Return the (X, Y) coordinate for the center point of the cell that contains the specified text.  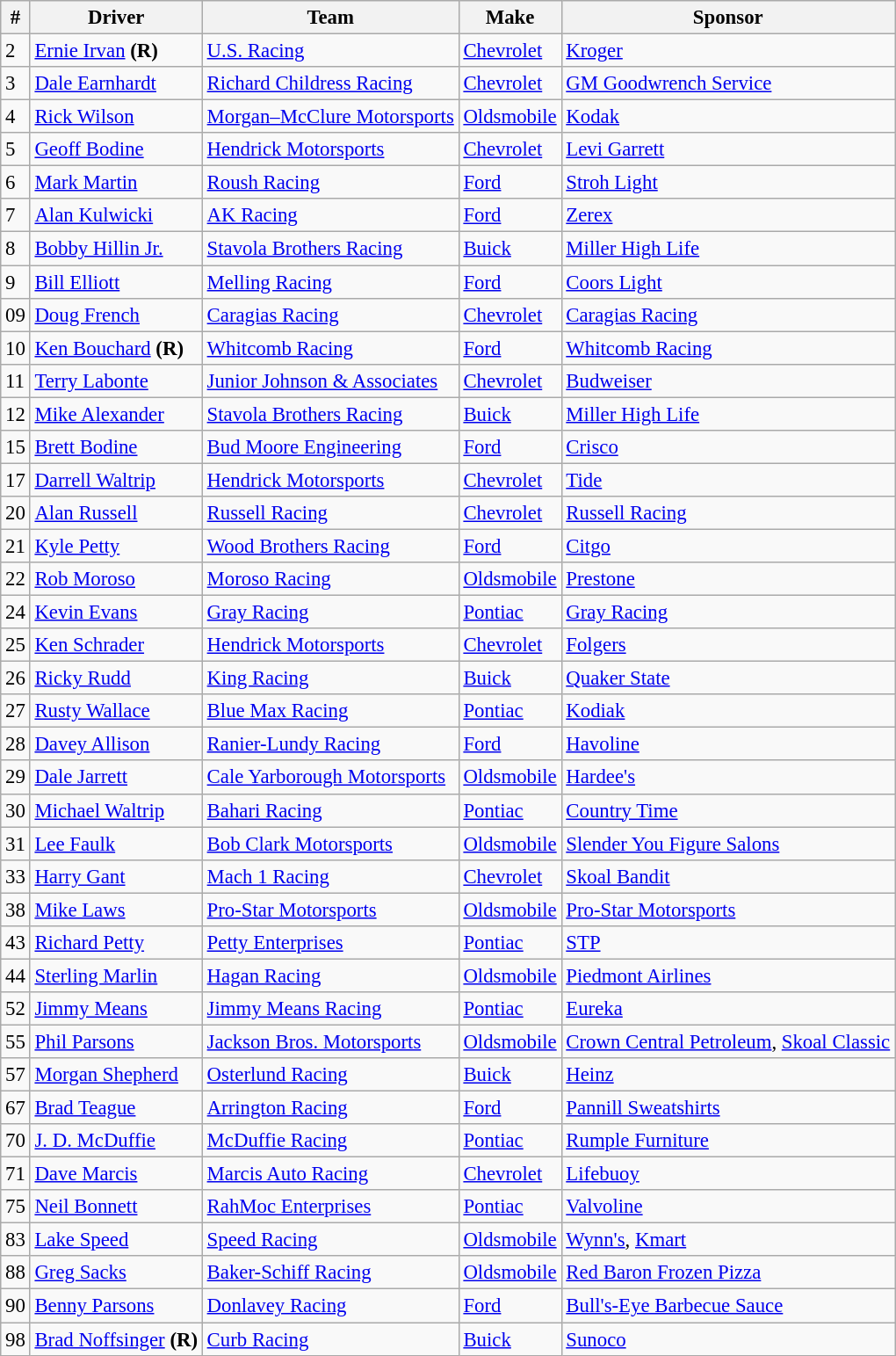
GM Goodwrench Service (728, 83)
55 (16, 1041)
Make (509, 18)
Moroso Racing (330, 579)
12 (16, 414)
Melling Racing (330, 282)
3 (16, 83)
Ernie Irvan (R) (116, 51)
Marcis Auto Racing (330, 1174)
STP (728, 943)
09 (16, 315)
Cale Yarborough Motorsports (330, 778)
31 (16, 844)
Donlavey Racing (330, 1306)
17 (16, 480)
Stroh Light (728, 183)
44 (16, 975)
Kyle Petty (116, 546)
Pannill Sweatshirts (728, 1108)
4 (16, 117)
King Racing (330, 678)
75 (16, 1207)
24 (16, 613)
83 (16, 1240)
88 (16, 1273)
Budweiser (728, 381)
Ken Schrader (116, 645)
Lee Faulk (116, 844)
Wood Brothers Racing (330, 546)
Team (330, 18)
Bull's-Eye Barbecue Sauce (728, 1306)
22 (16, 579)
Jackson Bros. Motorsports (330, 1041)
Havoline (728, 744)
Country Time (728, 810)
Richard Petty (116, 943)
Roush Racing (330, 183)
10 (16, 348)
Bobby Hillin Jr. (116, 249)
Neil Bonnett (116, 1207)
Junior Johnson & Associates (330, 381)
Sterling Marlin (116, 975)
27 (16, 711)
20 (16, 513)
RahMoc Enterprises (330, 1207)
6 (16, 183)
9 (16, 282)
Greg Sacks (116, 1273)
Lake Speed (116, 1240)
Sunoco (728, 1339)
Lifebuoy (728, 1174)
Mach 1 Racing (330, 876)
Zerex (728, 215)
Harry Gant (116, 876)
Quaker State (728, 678)
Bahari Racing (330, 810)
Ken Bouchard (R) (116, 348)
Wynn's, Kmart (728, 1240)
Curb Racing (330, 1339)
Brad Teague (116, 1108)
71 (16, 1174)
Hagan Racing (330, 975)
15 (16, 447)
90 (16, 1306)
30 (16, 810)
Heinz (728, 1075)
7 (16, 215)
AK Racing (330, 215)
28 (16, 744)
Alan Russell (116, 513)
Eureka (728, 1009)
Hardee's (728, 778)
25 (16, 645)
Prestone (728, 579)
Brett Bodine (116, 447)
5 (16, 149)
Driver (116, 18)
Morgan Shepherd (116, 1075)
57 (16, 1075)
Sponsor (728, 18)
33 (16, 876)
Folgers (728, 645)
Kodak (728, 117)
Dave Marcis (116, 1174)
Darrell Waltrip (116, 480)
11 (16, 381)
Michael Waltrip (116, 810)
Kroger (728, 51)
Ranier-Lundy Racing (330, 744)
Richard Childress Racing (330, 83)
Slender You Figure Salons (728, 844)
Jimmy Means (116, 1009)
Bud Moore Engineering (330, 447)
8 (16, 249)
Speed Racing (330, 1240)
Rumple Furniture (728, 1141)
43 (16, 943)
70 (16, 1141)
J. D. McDuffie (116, 1141)
Rob Moroso (116, 579)
67 (16, 1108)
Osterlund Racing (330, 1075)
McDuffie Racing (330, 1141)
Citgo (728, 546)
Bill Elliott (116, 282)
U.S. Racing (330, 51)
98 (16, 1339)
Rusty Wallace (116, 711)
Davey Allison (116, 744)
Alan Kulwicki (116, 215)
Morgan–McClure Motorsports (330, 117)
Levi Garrett (728, 149)
Petty Enterprises (330, 943)
Mike Laws (116, 910)
Mike Alexander (116, 414)
Bob Clark Motorsports (330, 844)
2 (16, 51)
Crisco (728, 447)
21 (16, 546)
Tide (728, 480)
Dale Jarrett (116, 778)
Kevin Evans (116, 613)
26 (16, 678)
Ricky Rudd (116, 678)
Mark Martin (116, 183)
Terry Labonte (116, 381)
Kodiak (728, 711)
Skoal Bandit (728, 876)
52 (16, 1009)
29 (16, 778)
Brad Noffsinger (R) (116, 1339)
Benny Parsons (116, 1306)
Red Baron Frozen Pizza (728, 1273)
Phil Parsons (116, 1041)
Dale Earnhardt (116, 83)
Blue Max Racing (330, 711)
Coors Light (728, 282)
Crown Central Petroleum, Skoal Classic (728, 1041)
38 (16, 910)
Piedmont Airlines (728, 975)
Baker-Schiff Racing (330, 1273)
Geoff Bodine (116, 149)
Valvoline (728, 1207)
Doug French (116, 315)
Rick Wilson (116, 117)
Jimmy Means Racing (330, 1009)
Arrington Racing (330, 1108)
# (16, 18)
